Extract the (X, Y) coordinate from the center of the cell holding the provided text.  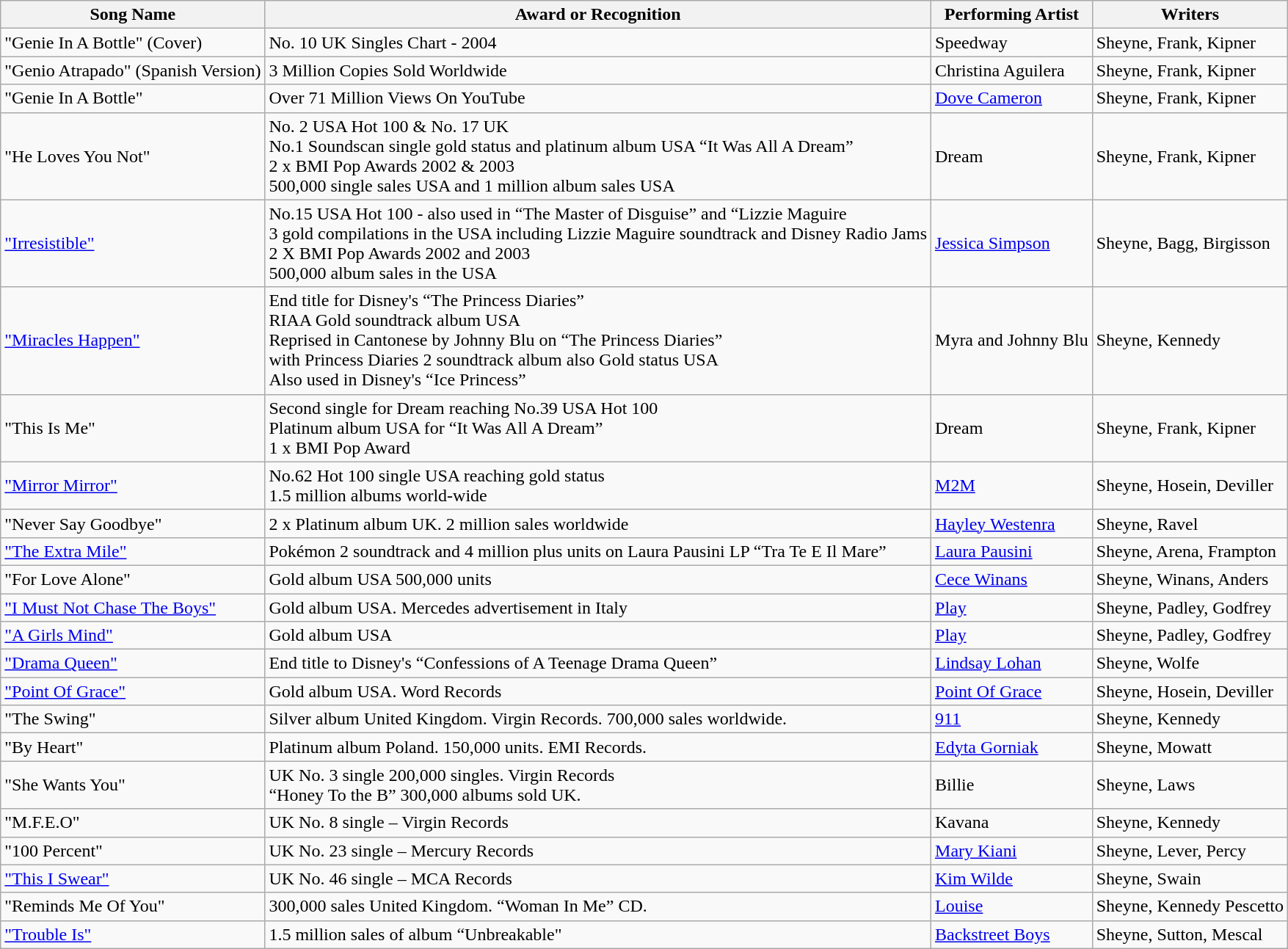
Billie (1012, 785)
Kim Wilde (1012, 879)
Over 71 Million Views On YouTube (598, 98)
"100 Percent" (133, 851)
UK No. 8 single – Virgin Records (598, 823)
Writers (1190, 15)
Sheyne, Arena, Frampton (1190, 551)
Silver album United Kingdom. Virgin Records. 700,000 sales worldwide. (598, 719)
M2M (1012, 486)
Jessica Simpson (1012, 244)
"M.F.E.O" (133, 823)
"This I Swear" (133, 879)
Sheyne, Ravel (1190, 523)
Sheyne, Laws (1190, 785)
Mary Kiani (1012, 851)
"For Love Alone" (133, 579)
"Mirror Mirror" (133, 486)
End title to Disney's “Confessions of A Teenage Drama Queen” (598, 663)
Gold album USA. Word Records (598, 691)
Sheyne, Bagg, Birgisson (1190, 244)
Louise (1012, 906)
"Drama Queen" (133, 663)
Second single for Dream reaching No.39 USA Hot 100Platinum album USA for “It Was All A Dream”1 x BMI Pop Award (598, 428)
Speedway (1012, 43)
3 Million Copies Sold Worldwide (598, 70)
Lindsay Lohan (1012, 663)
Backstreet Boys (1012, 934)
"A Girls Mind" (133, 636)
Edyta Gorniak (1012, 747)
Hayley Westenra (1012, 523)
Sheyne, Swain (1190, 879)
Christina Aguilera (1012, 70)
"Never Say Goodbye" (133, 523)
"The Swing" (133, 719)
"I Must Not Chase The Boys" (133, 607)
"She Wants You" (133, 785)
"Reminds Me Of You" (133, 906)
UK No. 46 single – MCA Records (598, 879)
Sheyne, Kennedy Pescetto (1190, 906)
Gold album USA. Mercedes advertisement in Italy (598, 607)
Cece Winans (1012, 579)
Gold album USA (598, 636)
"The Extra Mile" (133, 551)
"Genio Atrapado" (Spanish Version) (133, 70)
UK No. 23 single – Mercury Records (598, 851)
Sheyne, Sutton, Mescal (1190, 934)
Sheyne, Wolfe (1190, 663)
Gold album USA 500,000 units (598, 579)
Sheyne, Lever, Percy (1190, 851)
"This Is Me" (133, 428)
Platinum album Poland. 150,000 units. EMI Records. (598, 747)
Myra and Johnny Blu (1012, 341)
UK No. 3 single 200,000 singles. Virgin Records“Honey To the B” 300,000 albums sold UK. (598, 785)
"Trouble Is" (133, 934)
"He Loves You Not" (133, 156)
"Point Of Grace" (133, 691)
2 x Platinum album UK. 2 million sales worldwide (598, 523)
"Genie In A Bottle" (133, 98)
No.62 Hot 100 single USA reaching gold status1.5 million albums world-wide (598, 486)
1.5 million sales of album “Unbreakable" (598, 934)
Laura Pausini (1012, 551)
Point Of Grace (1012, 691)
Sheyne, Winans, Anders (1190, 579)
Dove Cameron (1012, 98)
Performing Artist (1012, 15)
Award or Recognition (598, 15)
"Irresistible" (133, 244)
Sheyne, Mowatt (1190, 747)
"Genie In A Bottle" (Cover) (133, 43)
Pokémon 2 soundtrack and 4 million plus units on Laura Pausini LP “Tra Te E Il Mare” (598, 551)
"Miracles Happen" (133, 341)
"By Heart" (133, 747)
Kavana (1012, 823)
911 (1012, 719)
Song Name (133, 15)
No. 10 UK Singles Chart - 2004 (598, 43)
300,000 sales United Kingdom. “Woman In Me” CD. (598, 906)
